Determine the [x, y] coordinate at the center of the cell enclosing the given text.  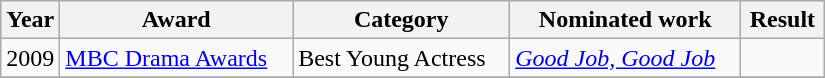
Result [783, 20]
2009 [30, 58]
Good Job, Good Job [626, 58]
Best Young Actress [402, 58]
Year [30, 20]
MBC Drama Awards [176, 58]
Nominated work [626, 20]
Award [176, 20]
Category [402, 20]
